Provide the (x, y) coordinate of the cell's center where the given text is located.  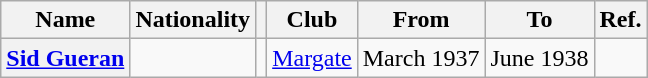
Name (66, 20)
March 1937 (421, 58)
Sid Gueran (66, 58)
To (540, 20)
June 1938 (540, 58)
Margate (312, 58)
Nationality (193, 20)
Ref. (620, 20)
From (421, 20)
Club (312, 20)
